Scan for the cell matching the given text and deliver its (X, Y) coordinate at center. 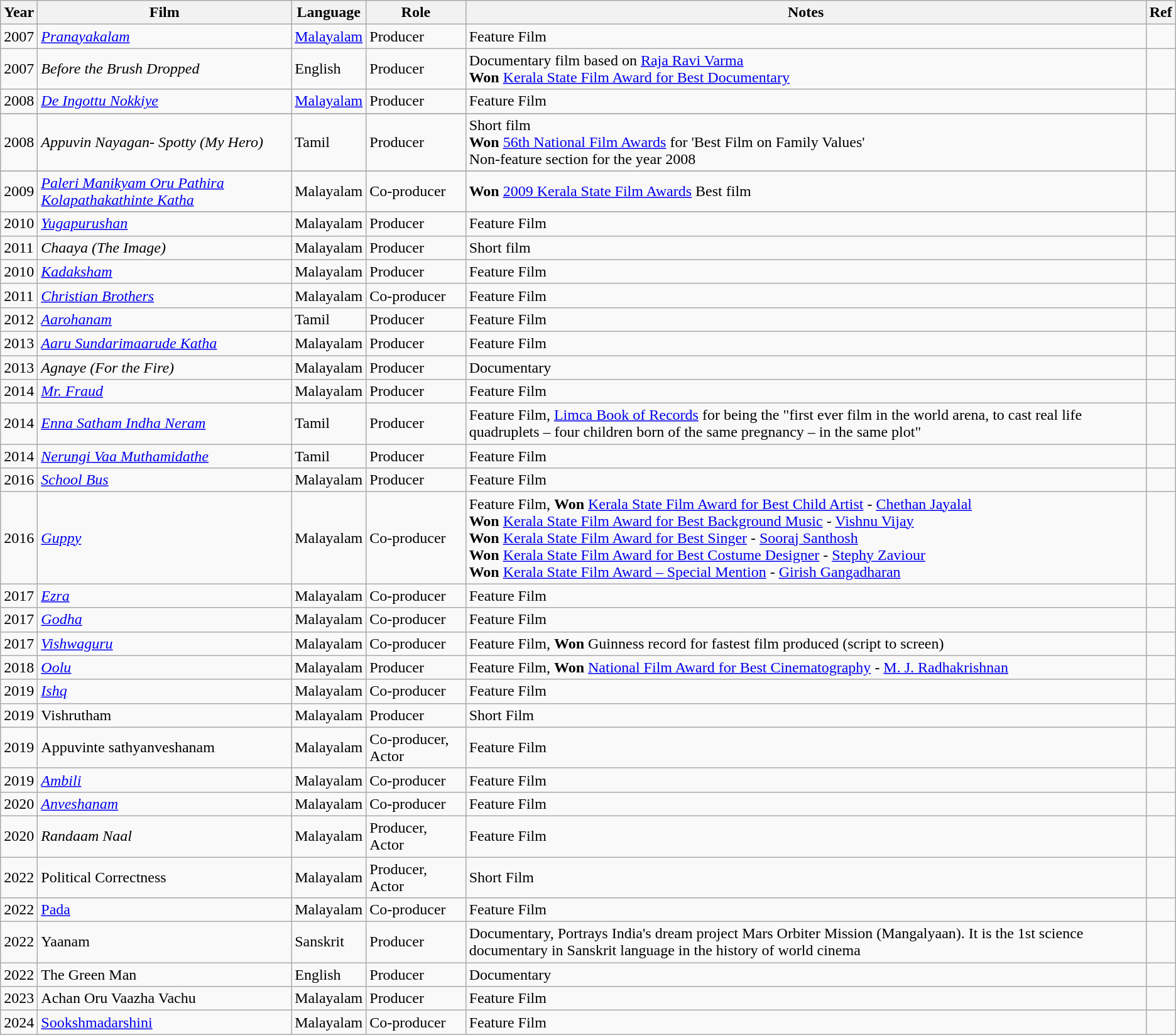
Ambili (165, 780)
Agnaye (For the Fire) (165, 368)
Kadaksham (165, 271)
Anveshanam (165, 804)
Enna Satham Indha Neram (165, 424)
Yaanam (165, 943)
Appuvinte sathyanveshanam (165, 748)
Aaru Sundarimaarude Katha (165, 343)
Paleri Manikyam Oru Pathira Kolapathakathinte Katha (165, 191)
Randaam Naal (165, 836)
Guppy (165, 538)
Film (165, 13)
Feature Film, Won Guinness record for fastest film produced (script to screen) (805, 643)
Ezra (165, 596)
Before the Brush Dropped (165, 69)
2018 (19, 667)
Yugapurushan (165, 224)
Feature Film, Won National Film Award for Best Cinematography - M. J. Radhakrishnan (805, 667)
Christian Brothers (165, 295)
The Green Man (165, 975)
Mr. Fraud (165, 392)
Aarohanam (165, 319)
2024 (19, 1022)
Political Correctness (165, 877)
Pranayakalam (165, 36)
Short film Won 56th National Film Awards for 'Best Film on Family Values' Non-feature section for the year 2008 (805, 142)
Sanskrit (329, 943)
Notes (805, 13)
Appuvin Nayagan- Spotty (My Hero) (165, 142)
Documentary film based on Raja Ravi VarmaWon Kerala State Film Award for Best Documentary (805, 69)
2012 (19, 319)
Chaaya (The Image) (165, 248)
2009 (19, 191)
Vishwaguru (165, 643)
Won 2009 Kerala State Film Awards Best film (805, 191)
Pada (165, 910)
2023 (19, 999)
Nerungi Vaa Muthamidathe (165, 456)
Language (329, 13)
Vishrutham (165, 715)
Short film (805, 248)
Year (19, 13)
Role (416, 13)
De Ingottu Nokkiye (165, 101)
Achan Oru Vaazha Vachu (165, 999)
Sookshmadarshini (165, 1022)
Co-producer, Actor (416, 748)
Oolu (165, 667)
School Bus (165, 480)
Ref (1161, 13)
Godha (165, 620)
Ishq (165, 691)
